Determine the (X, Y) coordinate at the center of the cell enclosing the given text.  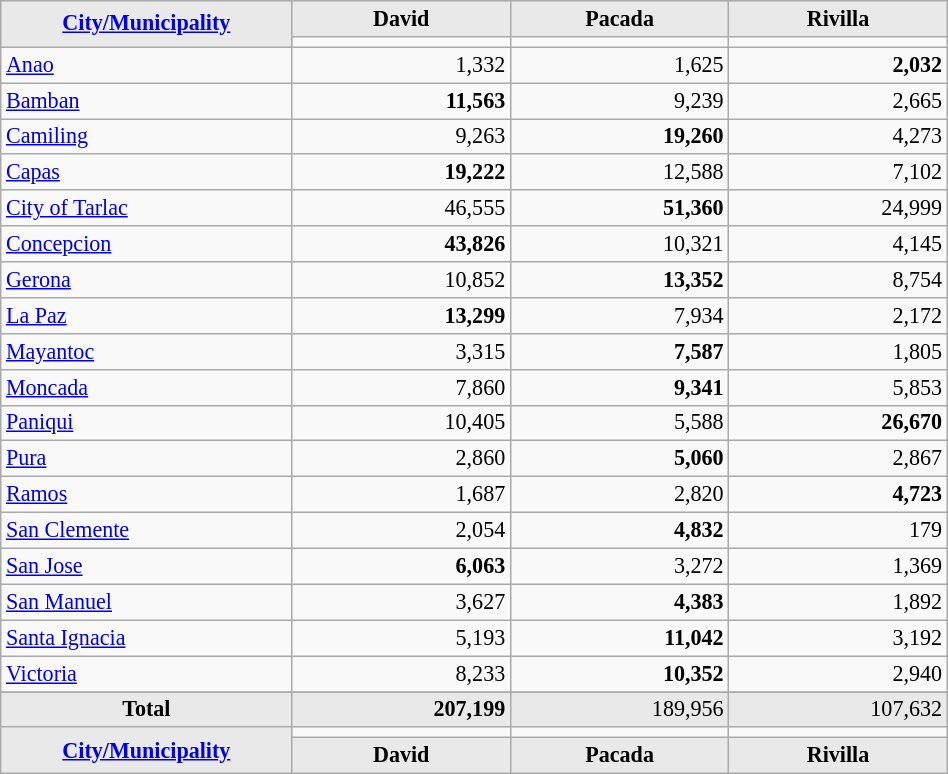
5,193 (401, 638)
Total (146, 709)
179 (838, 530)
2,820 (619, 494)
San Manuel (146, 602)
1,892 (838, 602)
Gerona (146, 279)
26,670 (838, 423)
Capas (146, 172)
7,102 (838, 172)
3,315 (401, 351)
10,852 (401, 279)
10,352 (619, 673)
43,826 (401, 244)
Bamban (146, 100)
Anao (146, 65)
10,405 (401, 423)
7,860 (401, 387)
Concepcion (146, 244)
12,588 (619, 172)
8,754 (838, 279)
1,687 (401, 494)
13,299 (401, 315)
6,063 (401, 566)
46,555 (401, 208)
7,934 (619, 315)
9,341 (619, 387)
51,360 (619, 208)
San Clemente (146, 530)
City of Tarlac (146, 208)
2,032 (838, 65)
9,239 (619, 100)
11,563 (401, 100)
13,352 (619, 279)
1,625 (619, 65)
4,723 (838, 494)
3,272 (619, 566)
3,627 (401, 602)
2,867 (838, 459)
189,956 (619, 709)
Ramos (146, 494)
4,383 (619, 602)
4,145 (838, 244)
Pura (146, 459)
5,853 (838, 387)
2,172 (838, 315)
107,632 (838, 709)
9,263 (401, 136)
Camiling (146, 136)
10,321 (619, 244)
Victoria (146, 673)
19,260 (619, 136)
2,940 (838, 673)
207,199 (401, 709)
4,273 (838, 136)
11,042 (619, 638)
La Paz (146, 315)
Moncada (146, 387)
Mayantoc (146, 351)
4,832 (619, 530)
7,587 (619, 351)
Santa Ignacia (146, 638)
1,369 (838, 566)
5,060 (619, 459)
3,192 (838, 638)
5,588 (619, 423)
1,805 (838, 351)
1,332 (401, 65)
Paniqui (146, 423)
2,665 (838, 100)
2,860 (401, 459)
24,999 (838, 208)
19,222 (401, 172)
2,054 (401, 530)
8,233 (401, 673)
San Jose (146, 566)
